Identify which cell holds the provided text, then report its (X, Y) central coordinate. 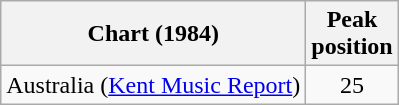
Peakposition (352, 34)
25 (352, 85)
Australia (Kent Music Report) (154, 85)
Chart (1984) (154, 34)
